Capture the cell that displays the provided text and extract its (x, y) central coordinate. 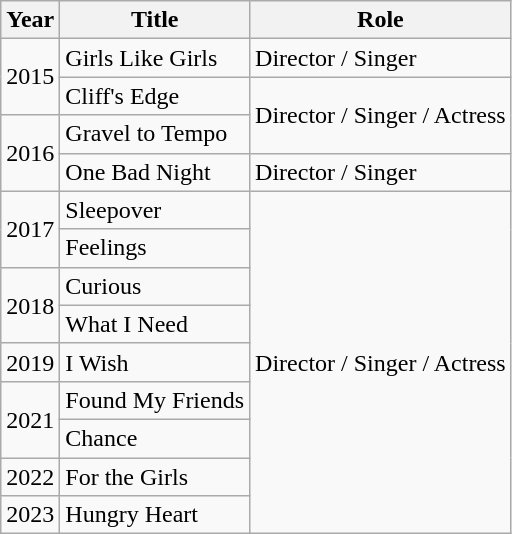
Hungry Heart (155, 515)
Feelings (155, 248)
I Wish (155, 362)
One Bad Night (155, 172)
Curious (155, 286)
Chance (155, 438)
2016 (30, 153)
Cliff's Edge (155, 96)
What I Need (155, 324)
2022 (30, 477)
Gravel to Tempo (155, 134)
2019 (30, 362)
2021 (30, 419)
2017 (30, 229)
Title (155, 20)
Role (381, 20)
2018 (30, 305)
2015 (30, 77)
Found My Friends (155, 400)
Girls Like Girls (155, 58)
For the Girls (155, 477)
Sleepover (155, 210)
2023 (30, 515)
Year (30, 20)
